Provide the [x, y] coordinate of the cell's center where the given text is located.  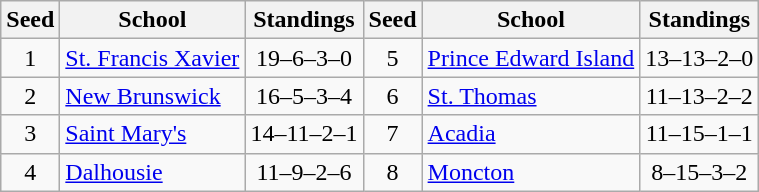
4 [30, 172]
Dalhousie [152, 172]
New Brunswick [152, 96]
5 [392, 58]
Moncton [531, 172]
8 [392, 172]
3 [30, 134]
11–13–2–2 [700, 96]
16–5–3–4 [304, 96]
St. Francis Xavier [152, 58]
13–13–2–0 [700, 58]
Prince Edward Island [531, 58]
11–9–2–6 [304, 172]
8–15–3–2 [700, 172]
14–11–2–1 [304, 134]
St. Thomas [531, 96]
6 [392, 96]
1 [30, 58]
Acadia [531, 134]
2 [30, 96]
11–15–1–1 [700, 134]
7 [392, 134]
Saint Mary's [152, 134]
19–6–3–0 [304, 58]
